Return (X, Y) of the center of cell containing provided text 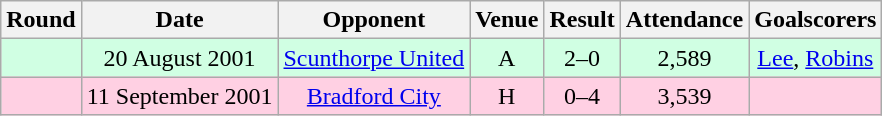
Date (180, 20)
Goalscorers (816, 20)
Lee, Robins (816, 58)
Opponent (374, 20)
11 September 2001 (180, 96)
0–4 (582, 96)
Scunthorpe United (374, 58)
Attendance (684, 20)
20 August 2001 (180, 58)
2,589 (684, 58)
Venue (507, 20)
Result (582, 20)
2–0 (582, 58)
H (507, 96)
A (507, 58)
3,539 (684, 96)
Bradford City (374, 96)
Round (41, 20)
